Provide the (X, Y) coordinate of the cell's center where the given text is located.  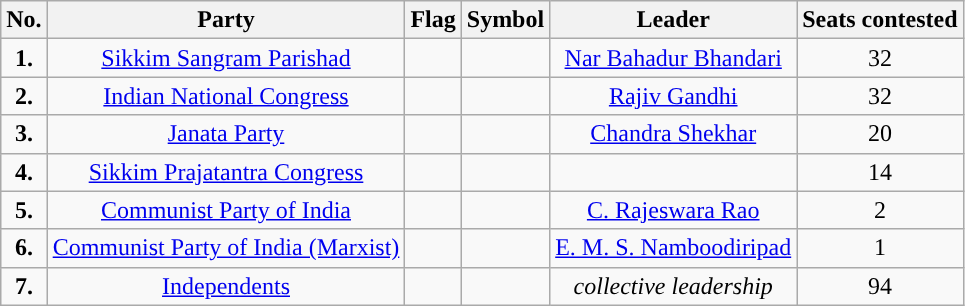
Indian National Congress (226, 96)
No. (24, 20)
C. Rajeswara Rao (674, 210)
Rajiv Gandhi (674, 96)
Leader (674, 20)
2 (880, 210)
Symbol (505, 20)
3. (24, 134)
7. (24, 286)
2. (24, 96)
E. M. S. Namboodiripad (674, 248)
Nar Bahadur Bhandari (674, 58)
Independents (226, 286)
5. (24, 210)
1. (24, 58)
collective leadership (674, 286)
Party (226, 20)
1 (880, 248)
Sikkim Prajatantra Congress (226, 172)
94 (880, 286)
20 (880, 134)
Seats contested (880, 20)
Communist Party of India (Marxist) (226, 248)
4. (24, 172)
Janata Party (226, 134)
Chandra Shekhar (674, 134)
14 (880, 172)
6. (24, 248)
Sikkim Sangram Parishad (226, 58)
Communist Party of India (226, 210)
Flag (433, 20)
